From the cell containing the given text, extract its center point as (x, y) coordinate. 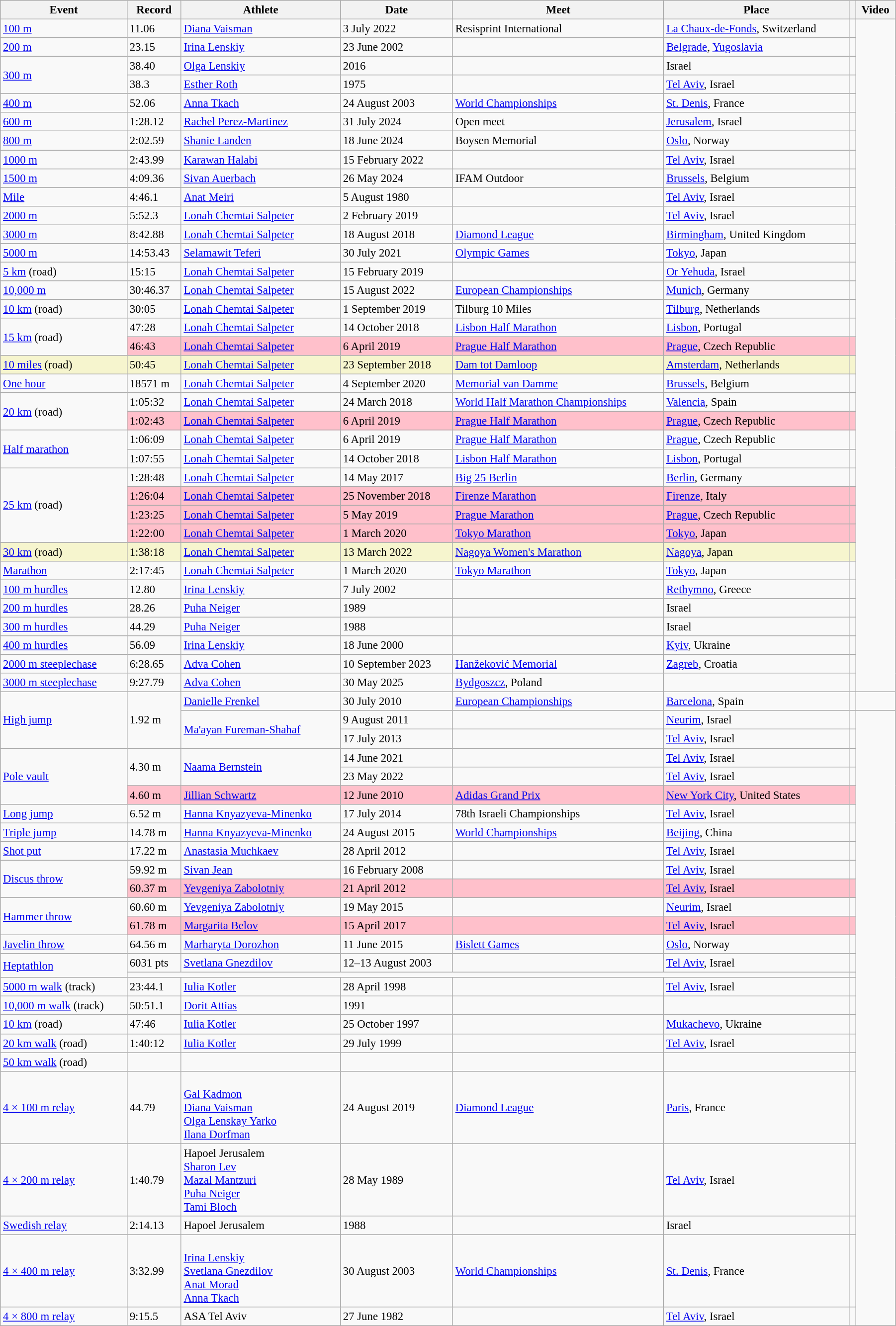
25 November 2018 (396, 496)
3000 m (64, 234)
14:53.43 (154, 253)
2:14.13 (154, 1226)
60.60 m (154, 907)
Kyiv, Ukraine (757, 645)
1 September 2019 (396, 309)
600 m (64, 122)
ASA Tel Aviv (261, 1317)
3:32.99 (154, 1271)
23:44.1 (154, 987)
Anat Meiri (261, 197)
One hour (64, 384)
24 August 2015 (396, 832)
6.52 m (154, 813)
Long jump (64, 813)
5:52.3 (154, 215)
Munich, Germany (757, 290)
30 km (road) (64, 552)
28.26 (154, 608)
4 × 400 m relay (64, 1271)
1:22:00 (154, 533)
IFAM Outdoor (558, 178)
Olympic Games (558, 253)
La Chaux-de-Fonds, Switzerland (757, 29)
400 m hurdles (64, 645)
Marathon (64, 571)
Shot put (64, 851)
Firenze, Italy (757, 496)
Margarita Belov (261, 926)
Meet (558, 10)
26 May 2024 (396, 178)
47:46 (154, 1025)
Tilburg 10 Miles (558, 309)
Boysen Memorial (558, 141)
Naama Bernstein (261, 767)
Or Yehuda, Israel (757, 271)
Mile (64, 197)
Irina LenskiySvetlana GnezdilovAnat MoradAnna Tkach (261, 1271)
Shanie Landen (261, 141)
14 June 2021 (396, 758)
1991 (396, 1006)
30 July 2021 (396, 253)
2000 m steeplechase (64, 664)
Sivan Auerbach (261, 178)
Prague Marathon (558, 515)
5 August 1980 (396, 197)
20 km walk (road) (64, 1043)
Dorit Attias (261, 1006)
4.30 m (154, 767)
50:45 (154, 365)
4:46.1 (154, 197)
300 m (64, 76)
Memorial van Damme (558, 384)
9:27.79 (154, 683)
5 km (road) (64, 271)
11.06 (154, 29)
Nagoya, Japan (757, 552)
4.60 m (154, 795)
6:28.65 (154, 664)
59.92 m (154, 870)
20 km (road) (64, 412)
12–13 August 2003 (396, 963)
Video (876, 10)
Heptathlon (64, 966)
10 miles (road) (64, 365)
12 June 2010 (396, 795)
24 March 2018 (396, 402)
300 m hurdles (64, 627)
60.37 m (154, 888)
Resisprint International (558, 29)
15 km (road) (64, 337)
Triple jump (64, 832)
1.92 m (154, 720)
Gal KadmonDiana VaismanOlga Lenskay YarkoIlana Dorfman (261, 1107)
Jerusalem, Israel (757, 122)
Half marathon (64, 449)
4:09.36 (154, 178)
1:26:04 (154, 496)
12.80 (154, 589)
Pole vault (64, 777)
2:17:45 (154, 571)
2 February 2019 (396, 215)
1:23:25 (154, 515)
Belgrade, Yugoslavia (757, 47)
5000 m walk (track) (64, 987)
Swedish relay (64, 1226)
7 July 2002 (396, 589)
10 September 2023 (396, 664)
Barcelona, Spain (757, 702)
Hanžeković Memorial (558, 664)
Paris, France (757, 1107)
1:07:55 (154, 458)
17 July 2013 (396, 739)
4 × 200 m relay (64, 1180)
19 May 2015 (396, 907)
3000 m steeplechase (64, 683)
Dam tot Damloop (558, 365)
Open meet (558, 122)
100 m hurdles (64, 589)
Beijing, China (757, 832)
18 June 2024 (396, 141)
2:43.99 (154, 160)
24 August 2003 (396, 103)
50 km walk (road) (64, 1062)
47:28 (154, 328)
Adidas Grand Prix (558, 795)
30 August 2003 (396, 1271)
8:42.88 (154, 234)
Athlete (261, 10)
5 May 2019 (396, 515)
Rachel Perez-Martinez (261, 122)
2:02.59 (154, 141)
44.79 (154, 1107)
30:46.37 (154, 290)
61.78 m (154, 926)
1989 (396, 608)
6031 pts (154, 963)
13 March 2022 (396, 552)
56.09 (154, 645)
Karawan Halabi (261, 160)
800 m (64, 141)
Hapoel JerusalemSharon LevMazal MantzuriPuha NeigerTami Bloch (261, 1180)
28 April 1998 (396, 987)
Date (396, 10)
Bydgoszcz, Poland (558, 683)
16 February 2008 (396, 870)
14.78 m (154, 832)
17.22 m (154, 851)
Svetlana Gnezdilov (261, 963)
52.06 (154, 103)
28 May 1989 (396, 1180)
44.29 (154, 627)
1:28.12 (154, 122)
30 July 2010 (396, 702)
Zagreb, Croatia (757, 664)
1:06:09 (154, 440)
15 August 2022 (396, 290)
23.15 (154, 47)
23 September 2018 (396, 365)
Tilburg, Netherlands (757, 309)
200 m hurdles (64, 608)
25 October 1997 (396, 1025)
29 July 1999 (396, 1043)
New York City, United States (757, 795)
64.56 m (154, 945)
Discus throw (64, 879)
1000 m (64, 160)
9 August 2011 (396, 720)
21 April 2012 (396, 888)
17 July 2014 (396, 813)
Anna Tkach (261, 103)
50:51.1 (154, 1006)
24 August 2019 (396, 1107)
1:40:12 (154, 1043)
Place (757, 10)
9:15.5 (154, 1317)
15 April 2017 (396, 926)
30 May 2025 (396, 683)
Diana Vaisman (261, 29)
78th Israeli Championships (558, 813)
400 m (64, 103)
3 July 2022 (396, 29)
Nagoya Women's Marathon (558, 552)
1:02:43 (154, 421)
18571 m (154, 384)
Sivan Jean (261, 870)
1:40.79 (154, 1180)
15 February 2019 (396, 271)
Rethymno, Greece (757, 589)
World Half Marathon Championships (558, 402)
100 m (64, 29)
1:38:18 (154, 552)
Bislett Games (558, 945)
1500 m (64, 178)
1:05:32 (154, 402)
18 June 2000 (396, 645)
Hapoel Jerusalem (261, 1226)
Birmingham, United Kingdom (757, 234)
10,000 m (64, 290)
38.40 (154, 66)
14 May 2017 (396, 477)
46:43 (154, 347)
Big 25 Berlin (558, 477)
Event (64, 10)
Jillian Schwartz (261, 795)
31 July 2024 (396, 122)
Valencia, Spain (757, 402)
Olga Lenskiy (261, 66)
Danielle Frenkel (261, 702)
High jump (64, 720)
Berlin, Germany (757, 477)
Firenze Marathon (558, 496)
Record (154, 10)
10,000 m walk (track) (64, 1006)
Ma'ayan Fureman-Shahaf (261, 730)
4 × 800 m relay (64, 1317)
2016 (396, 66)
Javelin throw (64, 945)
30:05 (154, 309)
Esther Roth (261, 85)
2000 m (64, 215)
25 km (road) (64, 505)
Mukachevo, Ukraine (757, 1025)
1:28:48 (154, 477)
27 June 1982 (396, 1317)
Hammer throw (64, 916)
Selamawit Teferi (261, 253)
28 April 2012 (396, 851)
4 September 2020 (396, 384)
15:15 (154, 271)
4 × 100 m relay (64, 1107)
15 February 2022 (396, 160)
11 June 2015 (396, 945)
Marharyta Dorozhon (261, 945)
18 August 2018 (396, 234)
Amsterdam, Netherlands (757, 365)
Anastasia Muchkaev (261, 851)
38.3 (154, 85)
5000 m (64, 253)
200 m (64, 47)
1975 (396, 85)
23 June 2002 (396, 47)
23 May 2022 (396, 776)
